Capture the cell that displays the provided text and extract its [x, y] central coordinate. 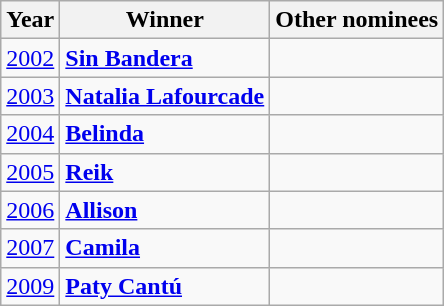
2004 [30, 134]
Sin Bandera [165, 58]
2006 [30, 210]
Year [30, 20]
Belinda [165, 134]
Winner [165, 20]
Allison [165, 210]
2007 [30, 248]
2002 [30, 58]
2005 [30, 172]
2003 [30, 96]
Camila [165, 248]
Natalia Lafourcade [165, 96]
Paty Cantú [165, 286]
2009 [30, 286]
Reik [165, 172]
Other nominees [357, 20]
